Output the [X, Y] coordinate of the center of the cell containing the given text.  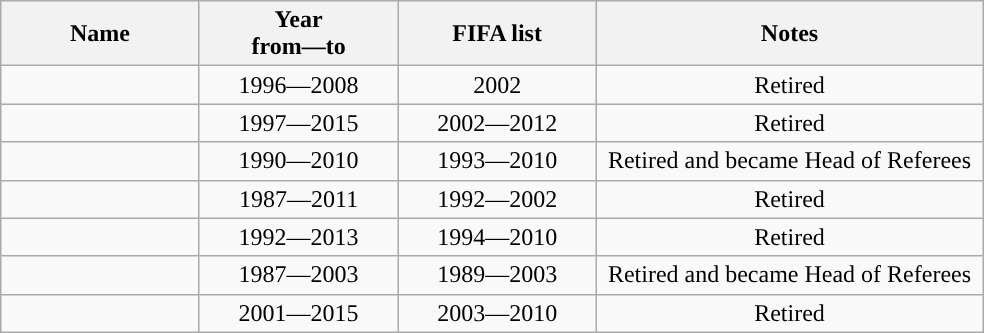
Notes [789, 34]
1993—2010 [498, 161]
1997—2015 [298, 123]
1990—2010 [298, 161]
1989—2003 [498, 275]
1992—2013 [298, 237]
1992—2002 [498, 199]
1994—2010 [498, 237]
2003—2010 [498, 313]
Yearfrom—to [298, 34]
2002—2012 [498, 123]
2001—2015 [298, 313]
Name [100, 34]
1987—2011 [298, 199]
1996—2008 [298, 85]
FIFA list [498, 34]
2002 [498, 85]
1987—2003 [298, 275]
